Extract the [X, Y] coordinate from the center of the cell holding the provided text.  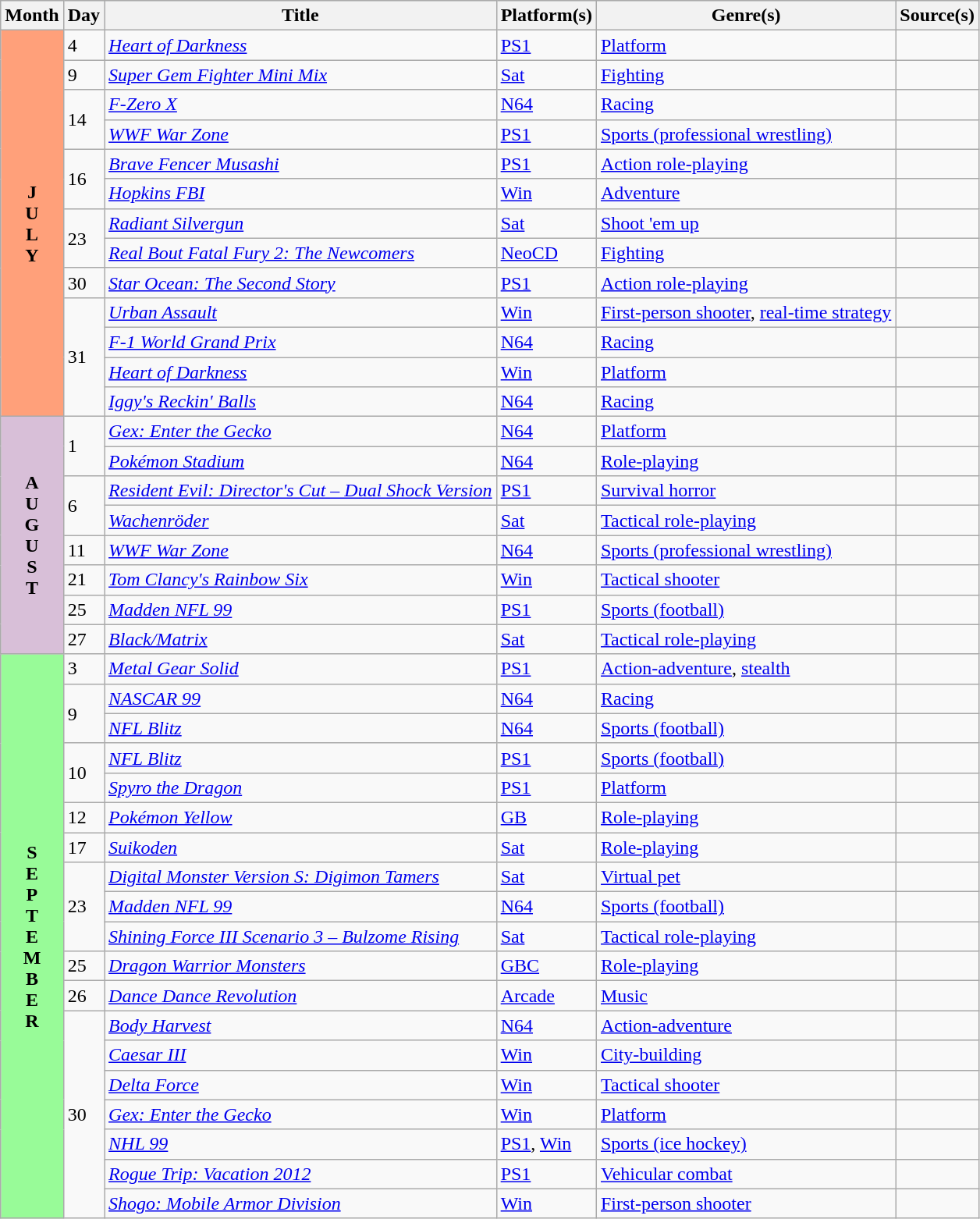
City-building [746, 1055]
Shining Force III Scenario 3 – Bulzome Rising [301, 936]
SEPTEMBER [32, 936]
Pokémon Stadium [301, 461]
Day [83, 16]
Urban Assault [301, 312]
16 [83, 179]
Sports (ice hockey) [746, 1144]
Virtual pet [746, 877]
Music [746, 996]
3 [83, 669]
Action-adventure, stealth [746, 669]
First-person shooter, real-time strategy [746, 312]
Platform(s) [546, 16]
F-1 World Grand Prix [301, 342]
Delta Force [301, 1085]
Suikoden [301, 847]
Star Ocean: The Second Story [301, 283]
Shoot 'em up [746, 223]
Black/Matrix [301, 639]
Spyro the Dragon [301, 787]
Radiant Silvergun [301, 223]
Brave Fencer Musashi [301, 164]
Tom Clancy's Rainbow Six [301, 580]
1 [83, 446]
Real Bout Fatal Fury 2: The Newcomers [301, 253]
21 [83, 580]
17 [83, 847]
11 [83, 550]
Arcade [546, 996]
14 [83, 119]
F-Zero X [301, 105]
Genre(s) [746, 16]
Title [301, 16]
Metal Gear Solid [301, 669]
Vehicular combat [746, 1174]
AUGUST [32, 535]
Hopkins FBI [301, 194]
Body Harvest [301, 1025]
Source(s) [938, 16]
Month [32, 16]
Pokémon Yellow [301, 817]
4 [83, 45]
Dragon Warrior Monsters [301, 966]
12 [83, 817]
Dance Dance Revolution [301, 996]
Rogue Trip: Vacation 2012 [301, 1174]
Digital Monster Version S: Digimon Tamers [301, 877]
31 [83, 357]
Wachenröder [301, 521]
Iggy's Reckin' Balls [301, 402]
GBC [546, 966]
Adventure [746, 194]
Super Gem Fighter Mini Mix [301, 75]
NHL 99 [301, 1144]
Action-adventure [746, 1025]
JULY [32, 223]
PS1, Win [546, 1144]
27 [83, 639]
GB [546, 817]
Resident Evil: Director's Cut – Dual Shock Version [301, 491]
First-person shooter [746, 1203]
Shogo: Mobile Armor Division [301, 1203]
6 [83, 506]
10 [83, 773]
26 [83, 996]
NASCAR 99 [301, 698]
Caesar III [301, 1055]
NeoCD [546, 253]
Survival horror [746, 491]
